Pinpoint the cell where the given text exists, returning its (X, Y) midpoint coordinate. 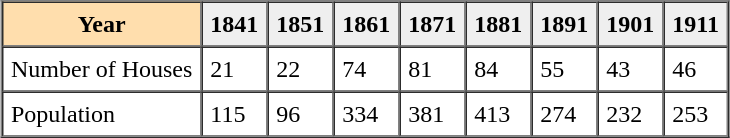
253 (696, 114)
381 (432, 114)
1881 (498, 24)
46 (696, 68)
Number of Houses (102, 68)
Year (102, 24)
74 (366, 68)
1911 (696, 24)
1871 (432, 24)
1861 (366, 24)
84 (498, 68)
55 (564, 68)
1901 (630, 24)
115 (234, 114)
1841 (234, 24)
1851 (300, 24)
232 (630, 114)
21 (234, 68)
274 (564, 114)
81 (432, 68)
22 (300, 68)
96 (300, 114)
334 (366, 114)
413 (498, 114)
43 (630, 68)
1891 (564, 24)
Population (102, 114)
